Return (X, Y) of the center of cell containing provided text 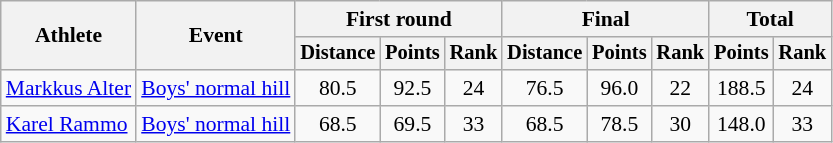
78.5 (619, 124)
Athlete (68, 36)
Markkus Alter (68, 88)
69.5 (412, 124)
188.5 (741, 88)
22 (681, 88)
Final (606, 19)
80.5 (338, 88)
Karel Rammo (68, 124)
148.0 (741, 124)
92.5 (412, 88)
96.0 (619, 88)
Total (770, 19)
76.5 (544, 88)
First round (398, 19)
30 (681, 124)
Event (216, 36)
